Locate the cell with the specified text and output its [X, Y] center coordinate. 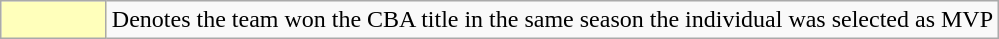
Denotes the team won the CBA title in the same season the individual was selected as MVP [552, 20]
